Determine the [x, y] coordinate at the center of the cell enclosing the given text.  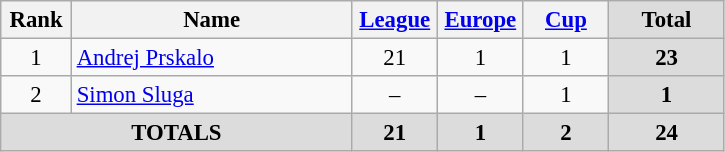
Rank [36, 20]
Europe [481, 20]
League [395, 20]
Name [212, 20]
TOTALS [176, 133]
24 [667, 133]
Total [667, 20]
Cup [566, 20]
Andrej Prskalo [212, 58]
23 [667, 58]
Simon Sluga [212, 95]
